Extract the (X, Y) coordinate from the center of the cell holding the provided text.  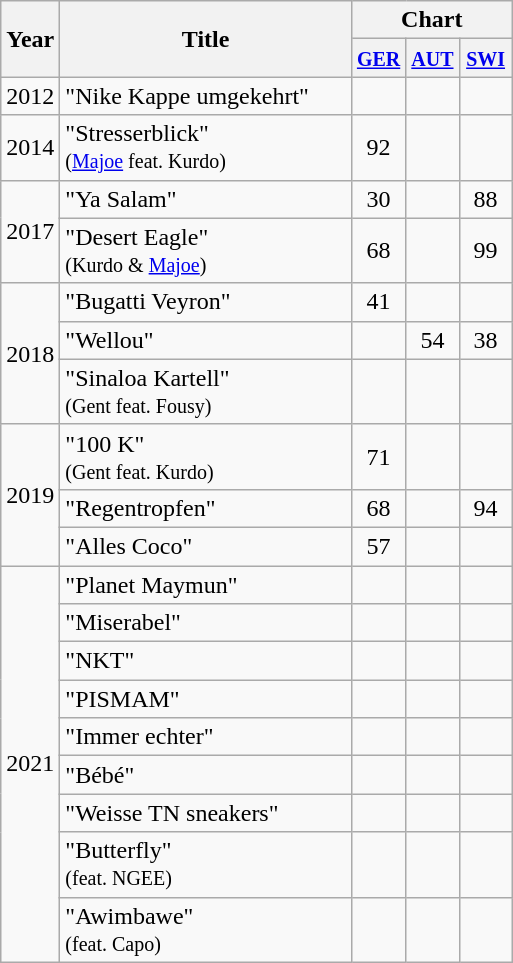
Year (30, 39)
"100 K"(Gent feat. Kurdo) (206, 456)
"Stresserblick"(Majoe feat. Kurdo) (206, 148)
41 (378, 302)
2014 (30, 148)
94 (486, 508)
AUT (432, 58)
2021 (30, 764)
"Ya Salam" (206, 199)
30 (378, 199)
2017 (30, 232)
SWI (486, 58)
"Awimbawe"(feat. Capo) (206, 930)
"Desert Eagle"(Kurdo & Majoe) (206, 250)
2019 (30, 494)
88 (486, 199)
"Miserabel" (206, 623)
92 (378, 148)
"Weisse TN sneakers" (206, 813)
Title (206, 39)
"Alles Coco" (206, 546)
"Bugatti Veyron" (206, 302)
"Planet Maymun" (206, 585)
"Regentropfen" (206, 508)
38 (486, 340)
"Sinaloa Kartell"(Gent feat. Fousy) (206, 392)
"PISMAM" (206, 699)
GER (378, 58)
71 (378, 456)
2018 (30, 354)
"Butterfly"(feat. NGEE) (206, 864)
"Immer echter" (206, 737)
2012 (30, 96)
"Bébé" (206, 775)
"Wellou" (206, 340)
"NKT" (206, 661)
54 (432, 340)
99 (486, 250)
Chart (432, 20)
"Nike Kappe umgekehrt" (206, 96)
57 (378, 546)
